Locate the cell with the specified text and output its (x, y) center coordinate. 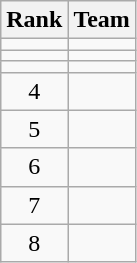
7 (34, 205)
8 (34, 243)
Team (102, 20)
Rank (34, 20)
6 (34, 167)
5 (34, 129)
4 (34, 91)
